Capture the cell that displays the provided text and extract its (X, Y) central coordinate. 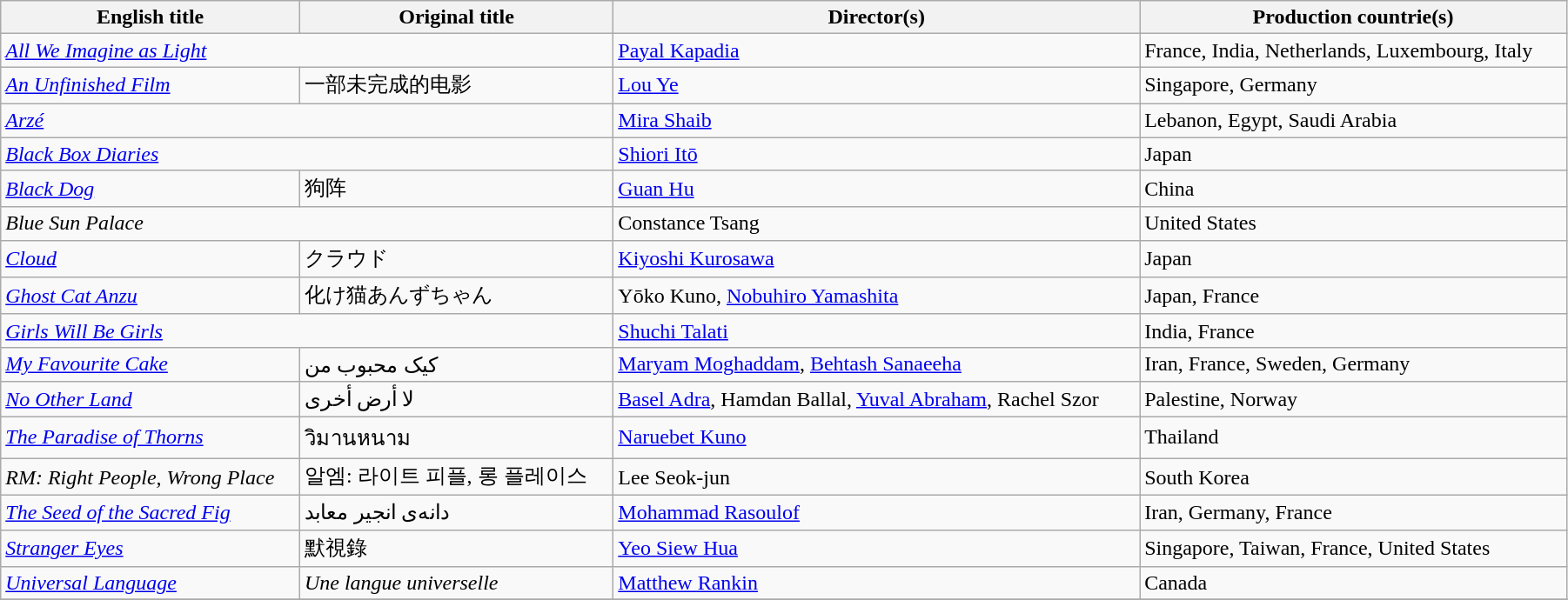
一部未完成的电影 (456, 85)
Shiori Itō (877, 154)
Iran, Germany, France (1354, 513)
All We Imagine as Light (307, 50)
알엠: 라이트 피플, 롱 플레이스 (456, 477)
Singapore, Taiwan, France, United States (1354, 548)
The Seed of the Sacred Fig (151, 513)
Basel Adra, Hamdan Ballal, Yuval Abraham, Rachel Szor (877, 399)
English title (151, 17)
Production countrie(s) (1354, 17)
دانه‌ی انجیر معابد (456, 513)
RM: Right People, Wrong Place (151, 477)
Black Box Diaries (307, 154)
Matthew Rankin (877, 583)
Kiyoshi Kurosawa (877, 259)
Maryam Moghaddam, Behtash Sanaeeha (877, 364)
Lebanon, Egypt, Saudi Arabia (1354, 120)
Blue Sun Palace (307, 223)
The Paradise of Thorns (151, 437)
لا أرض أخرى (456, 399)
Shuchi Talati (877, 330)
Guan Hu (877, 190)
China (1354, 190)
Une langue universelle (456, 583)
Lou Ye (877, 85)
No Other Land (151, 399)
Director(s) (877, 17)
Stranger Eyes (151, 548)
Original title (456, 17)
My Favourite Cake (151, 364)
Yōko Kuno, Nobuhiro Yamashita (877, 296)
France, India, Netherlands, Luxembourg, Italy (1354, 50)
Black Dog (151, 190)
Cloud (151, 259)
Payal Kapadia (877, 50)
India, France (1354, 330)
Yeo Siew Hua (877, 548)
Girls Will Be Girls (307, 330)
Thailand (1354, 437)
Japan, France (1354, 296)
Canada (1354, 583)
کیک محبوب من (456, 364)
Arzé (307, 120)
Iran, France, Sweden, Germany (1354, 364)
Naruebet Kuno (877, 437)
Mohammad Rasoulof (877, 513)
Lee Seok-jun (877, 477)
วิมานหนาม (456, 437)
United States (1354, 223)
Singapore, Germany (1354, 85)
Constance Tsang (877, 223)
化け猫あんずちゃん (456, 296)
默視錄 (456, 548)
Ghost Cat Anzu (151, 296)
Mira Shaib (877, 120)
狗阵 (456, 190)
Palestine, Norway (1354, 399)
South Korea (1354, 477)
Universal Language (151, 583)
An Unfinished Film (151, 85)
クラウド (456, 259)
